Search for the cell housing the specified text and yield its (x, y) center coordinate. 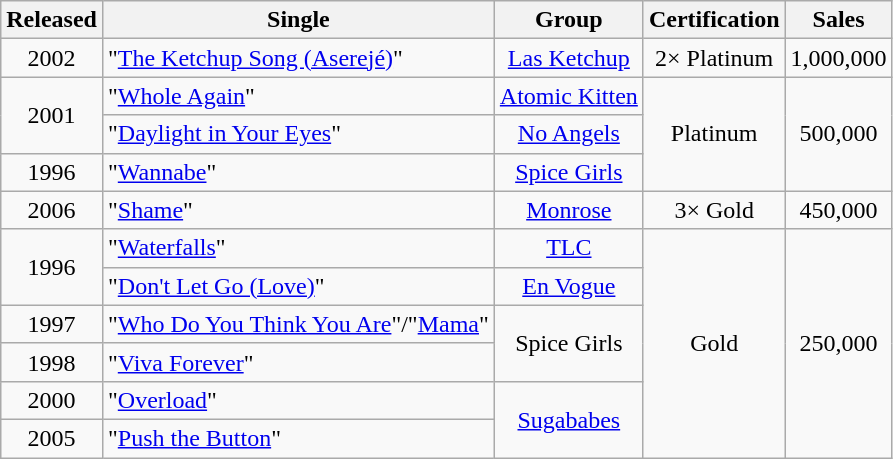
"Who Do You Think You Are"/"Mama" (298, 324)
2005 (52, 438)
2000 (52, 400)
1997 (52, 324)
"Don't Let Go (Love)" (298, 286)
Gold (714, 343)
2002 (52, 58)
Monrose (568, 210)
2× Platinum (714, 58)
"Push the Button" (298, 438)
2006 (52, 210)
500,000 (838, 134)
En Vogue (568, 286)
"Wannabe" (298, 172)
"Whole Again" (298, 96)
"Daylight in Your Eyes" (298, 134)
Single (298, 20)
3× Gold (714, 210)
Released (52, 20)
2001 (52, 115)
Platinum (714, 134)
"Viva Forever" (298, 362)
1,000,000 (838, 58)
"The Ketchup Song (Aserejé)" (298, 58)
250,000 (838, 343)
450,000 (838, 210)
TLC (568, 248)
Group (568, 20)
"Overload" (298, 400)
Certification (714, 20)
Sugababes (568, 419)
Sales (838, 20)
Las Ketchup (568, 58)
"Shame" (298, 210)
1998 (52, 362)
Atomic Kitten (568, 96)
"Waterfalls" (298, 248)
No Angels (568, 134)
